Return the [X, Y] coordinate for the center point of the cell that contains the specified text.  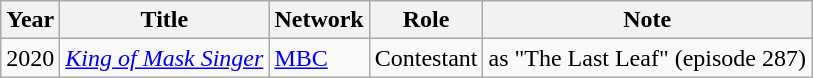
King of Mask Singer [164, 58]
2020 [30, 58]
Role [426, 20]
Title [164, 20]
Network [319, 20]
Year [30, 20]
Contestant [426, 58]
Note [648, 20]
as "The Last Leaf" (episode 287) [648, 58]
MBC [319, 58]
